Provide the [x, y] coordinate of the cell's center where the given text is located.  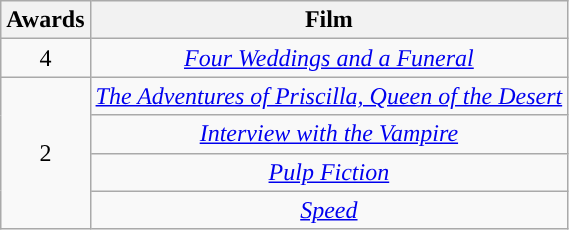
Speed [329, 210]
Four Weddings and a Funeral [329, 58]
Interview with the Vampire [329, 134]
The Adventures of Priscilla, Queen of the Desert [329, 96]
Film [329, 20]
Pulp Fiction [329, 172]
4 [46, 58]
2 [46, 153]
Awards [46, 20]
